For the text-containing cell, return its midpoint in [X, Y] coordinate format. 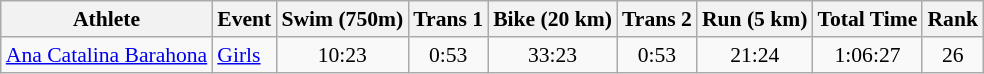
Athlete [107, 19]
Swim (750m) [342, 19]
Ana Catalina Barahona [107, 55]
Event [244, 19]
Trans 1 [448, 19]
1:06:27 [868, 55]
Total Time [868, 19]
33:23 [552, 55]
26 [952, 55]
21:24 [755, 55]
Girls [244, 55]
Rank [952, 19]
10:23 [342, 55]
Run (5 km) [755, 19]
Bike (20 km) [552, 19]
Trans 2 [657, 19]
